Return (x, y) of the center of cell containing provided text 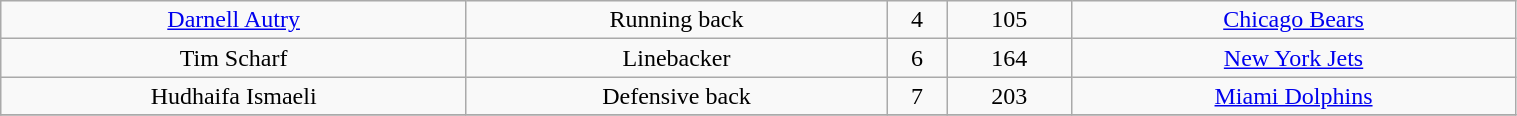
Tim Scharf (234, 58)
7 (918, 96)
Hudhaifa Ismaeli (234, 96)
Chicago Bears (1294, 20)
4 (918, 20)
164 (1009, 58)
Miami Dolphins (1294, 96)
Linebacker (676, 58)
New York Jets (1294, 58)
Running back (676, 20)
203 (1009, 96)
Darnell Autry (234, 20)
6 (918, 58)
Defensive back (676, 96)
105 (1009, 20)
